Pinpoint the cell where the given text exists, returning its (X, Y) midpoint coordinate. 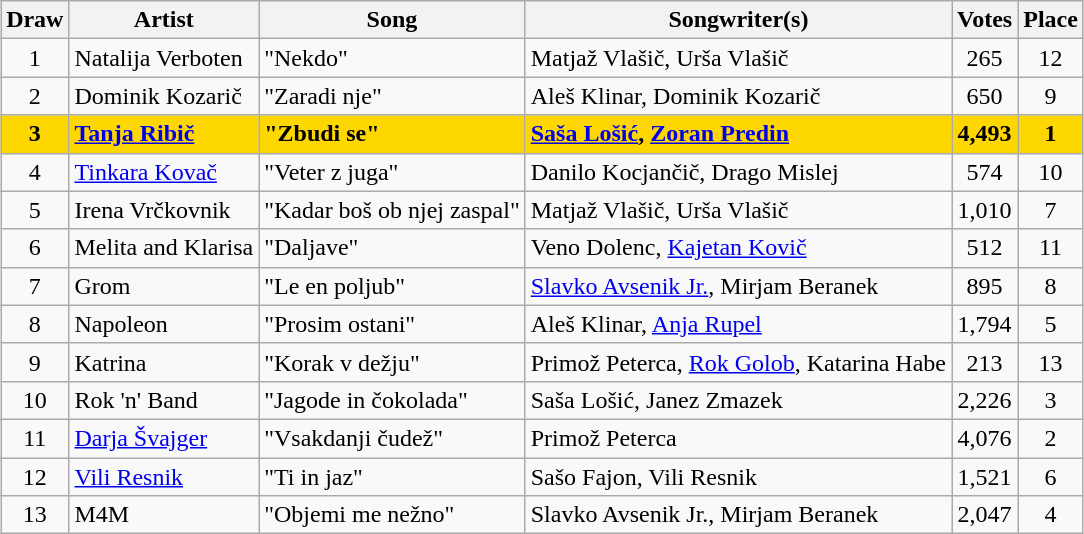
Irena Vrčkovnik (164, 210)
"Le en poljub" (392, 286)
Rok 'n' Band (164, 400)
M4M (164, 515)
Song (392, 20)
1,521 (985, 477)
"Korak v dežju" (392, 362)
Primož Peterca, Rok Golob, Katarina Habe (738, 362)
Darja Švajger (164, 438)
Dominik Kozarič (164, 96)
"Prosim ostani" (392, 324)
"Zaradi nje" (392, 96)
Katrina (164, 362)
"Kadar boš ob njej zaspal" (392, 210)
Primož Peterca (738, 438)
1,794 (985, 324)
1,010 (985, 210)
Grom (164, 286)
Votes (985, 20)
"Objemi me nežno" (392, 515)
"Vsakdanji čudež" (392, 438)
"Ti in jaz" (392, 477)
"Nekdo" (392, 58)
Napoleon (164, 324)
4,076 (985, 438)
4,493 (985, 134)
Melita and Klarisa (164, 248)
2,226 (985, 400)
Tanja Ribič (164, 134)
Natalija Verboten (164, 58)
265 (985, 58)
895 (985, 286)
Saša Lošić, Zoran Predin (738, 134)
Aleš Klinar, Dominik Kozarič (738, 96)
Vili Resnik (164, 477)
650 (985, 96)
512 (985, 248)
Aleš Klinar, Anja Rupel (738, 324)
Draw (35, 20)
Veno Dolenc, Kajetan Kovič (738, 248)
Sašo Fajon, Vili Resnik (738, 477)
"Veter z juga" (392, 172)
Saša Lošić, Janez Zmazek (738, 400)
Songwriter(s) (738, 20)
"Daljave" (392, 248)
"Zbudi se" (392, 134)
574 (985, 172)
"Jagode in čokolada" (392, 400)
Danilo Kocjančič, Drago Mislej (738, 172)
Artist (164, 20)
213 (985, 362)
Place (1051, 20)
2,047 (985, 515)
Tinkara Kovač (164, 172)
